Detect which cell encompasses the target text, then output its (X, Y) center coordinate. 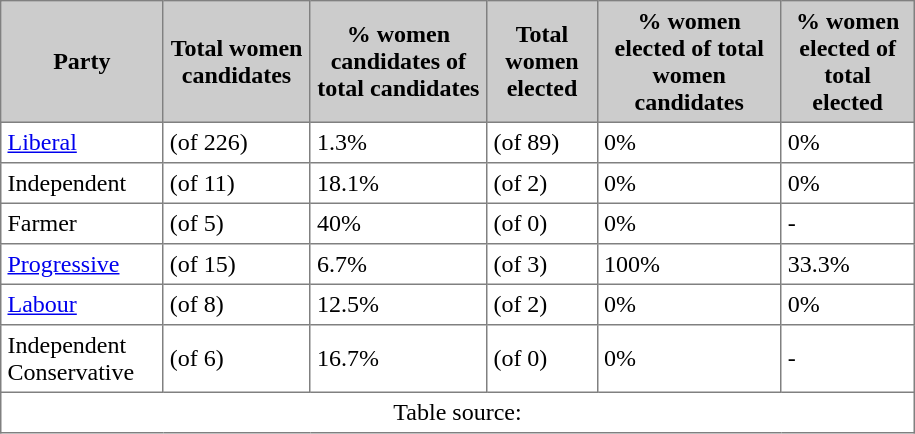
12.5% (398, 304)
(of 15) (236, 264)
(of 8) (236, 304)
(of 226) (236, 142)
Progressive (82, 264)
Independent Conservative (82, 359)
Total women elected (542, 62)
Labour (82, 304)
(of 89) (542, 142)
% women elected of total women candidates (689, 62)
Table source: (458, 412)
% women elected of total elected (848, 62)
100% (689, 264)
% women candidates of total candidates (398, 62)
(of 11) (236, 183)
Independent (82, 183)
Party (82, 62)
Liberal (82, 142)
1.3% (398, 142)
18.1% (398, 183)
Farmer (82, 223)
40% (398, 223)
33.3% (848, 264)
Total women candidates (236, 62)
(of 5) (236, 223)
6.7% (398, 264)
16.7% (398, 359)
(of 3) (542, 264)
(of 6) (236, 359)
